Search for the cell housing the specified text and yield its (x, y) center coordinate. 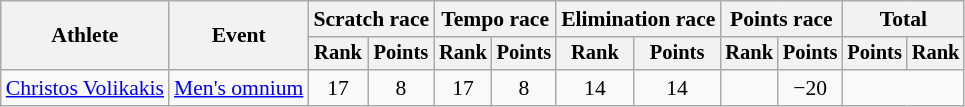
Christos Volikakis (85, 88)
Scratch race (371, 19)
Elimination race (638, 19)
Athlete (85, 36)
−20 (810, 88)
Men's omnium (238, 88)
Points race (781, 19)
Tempo race (495, 19)
Total (903, 19)
Event (238, 36)
